Detect which cell encompasses the target text, then output its (x, y) center coordinate. 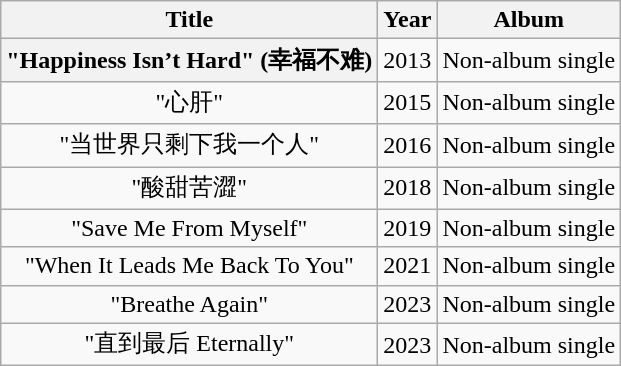
2015 (408, 102)
2018 (408, 188)
"When It Leads Me Back To You" (190, 266)
2016 (408, 146)
2019 (408, 228)
"心肝" (190, 102)
"Save Me From Myself" (190, 228)
"直到最后 Eternally" (190, 344)
"Happiness Isn’t Hard" (幸福不难) (190, 60)
Year (408, 20)
2013 (408, 60)
"酸甜苦澀" (190, 188)
Album (529, 20)
"当世界只剩下我一个人" (190, 146)
Title (190, 20)
2021 (408, 266)
"Breathe Again" (190, 304)
